Determine the (x, y) coordinate at the center of the cell enclosing the given text.  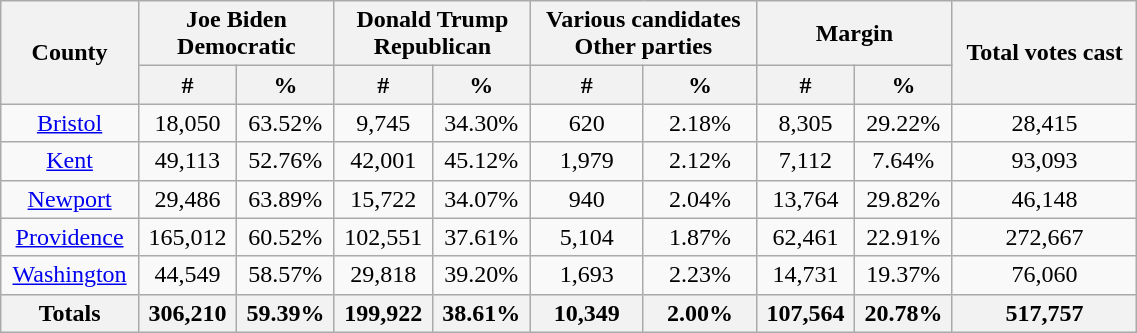
Bristol (70, 123)
22.91% (903, 237)
1,979 (586, 161)
29.22% (903, 123)
2.04% (700, 199)
165,012 (187, 237)
2.23% (700, 275)
Donald TrumpRepublican (432, 34)
28,415 (1044, 123)
Totals (70, 313)
5,104 (586, 237)
199,922 (383, 313)
Various candidatesOther parties (643, 34)
7,112 (805, 161)
76,060 (1044, 275)
2.00% (700, 313)
44,549 (187, 275)
58.57% (285, 275)
County (70, 52)
940 (586, 199)
60.52% (285, 237)
19.37% (903, 275)
20.78% (903, 313)
272,667 (1044, 237)
10,349 (586, 313)
Washington (70, 275)
Providence (70, 237)
517,757 (1044, 313)
Newport (70, 199)
13,764 (805, 199)
39.20% (481, 275)
29.82% (903, 199)
2.18% (700, 123)
8,305 (805, 123)
45.12% (481, 161)
29,486 (187, 199)
18,050 (187, 123)
102,551 (383, 237)
7.64% (903, 161)
Margin (854, 34)
306,210 (187, 313)
93,093 (1044, 161)
42,001 (383, 161)
2.12% (700, 161)
46,148 (1044, 199)
59.39% (285, 313)
38.61% (481, 313)
63.89% (285, 199)
107,564 (805, 313)
49,113 (187, 161)
9,745 (383, 123)
63.52% (285, 123)
1,693 (586, 275)
Total votes cast (1044, 52)
29,818 (383, 275)
Joe BidenDemocratic (236, 34)
62,461 (805, 237)
Kent (70, 161)
15,722 (383, 199)
34.30% (481, 123)
14,731 (805, 275)
1.87% (700, 237)
37.61% (481, 237)
620 (586, 123)
52.76% (285, 161)
34.07% (481, 199)
